Detect which cell encompasses the target text, then output its [x, y] center coordinate. 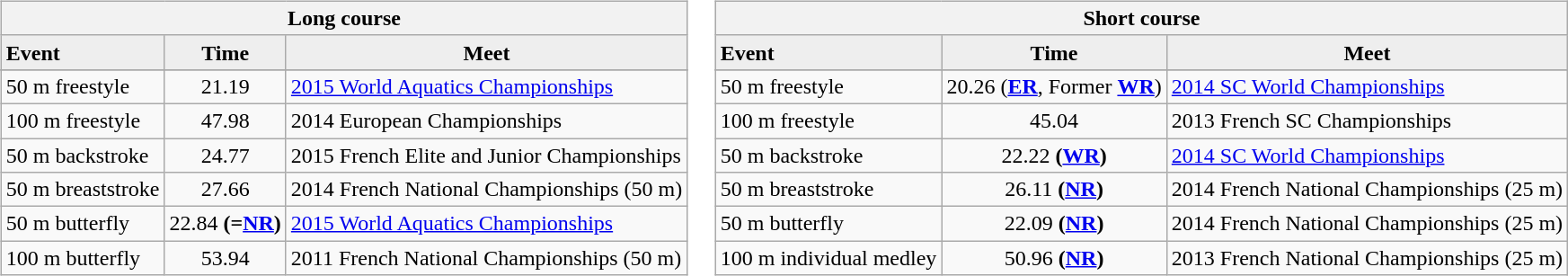
22.09 (NR) [1054, 224]
Long course [343, 18]
22.84 (=NR) [225, 224]
20.26 (ER, Former WR) [1054, 86]
2014 European Championships [486, 120]
53.94 [225, 258]
22.22 (WR) [1054, 156]
45.04 [1054, 120]
24.77 [225, 156]
2013 French National Championships (25 m) [1367, 258]
47.98 [225, 120]
Short course [1141, 18]
2013 French SC Championships [1367, 120]
2011 French National Championships (50 m) [486, 258]
2015 French Elite and Junior Championships [486, 156]
50.96 (NR) [1054, 258]
2014 French National Championships (50 m) [486, 190]
100 m individual medley [828, 258]
26.11 (NR) [1054, 190]
21.19 [225, 86]
27.66 [225, 190]
100 m butterfly [83, 258]
